Capture the cell that displays the provided text and extract its (X, Y) central coordinate. 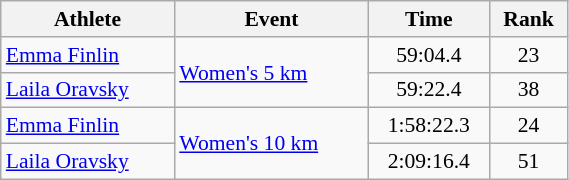
Event (271, 19)
Women's 10 km (271, 144)
59:04.4 (429, 55)
Athlete (88, 19)
Rank (528, 19)
59:22.4 (429, 90)
2:09:16.4 (429, 162)
23 (528, 55)
Women's 5 km (271, 72)
51 (528, 162)
Time (429, 19)
24 (528, 126)
38 (528, 90)
1:58:22.3 (429, 126)
